Scan for the cell matching the given text and deliver its [x, y] coordinate at center. 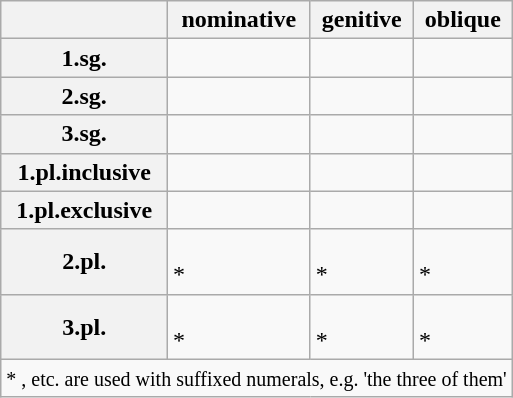
1.pl.inclusive [84, 172]
genitive [362, 20]
1.sg. [84, 58]
nominative [240, 20]
3.sg. [84, 134]
1.pl.exclusive [84, 210]
oblique [462, 20]
2.sg. [84, 96]
3.pl. [84, 326]
2.pl. [84, 262]
* , etc. are used with suffixed numerals, e.g. 'the three of them' [256, 378]
